Pinpoint the cell where the given text exists, returning its (x, y) midpoint coordinate. 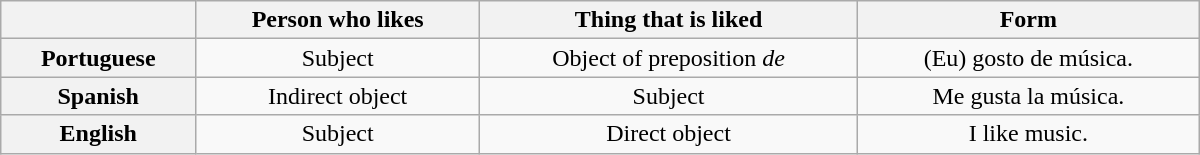
Indirect object (338, 96)
Person who likes (338, 20)
I like music. (1028, 134)
Thing that is liked (669, 20)
(Eu) gosto de música. (1028, 58)
Direct object (669, 134)
Spanish (98, 96)
Object of preposition de (669, 58)
Me gusta la música. (1028, 96)
Form (1028, 20)
Portuguese (98, 58)
English (98, 134)
